Pinpoint the cell where the given text exists, returning its [x, y] midpoint coordinate. 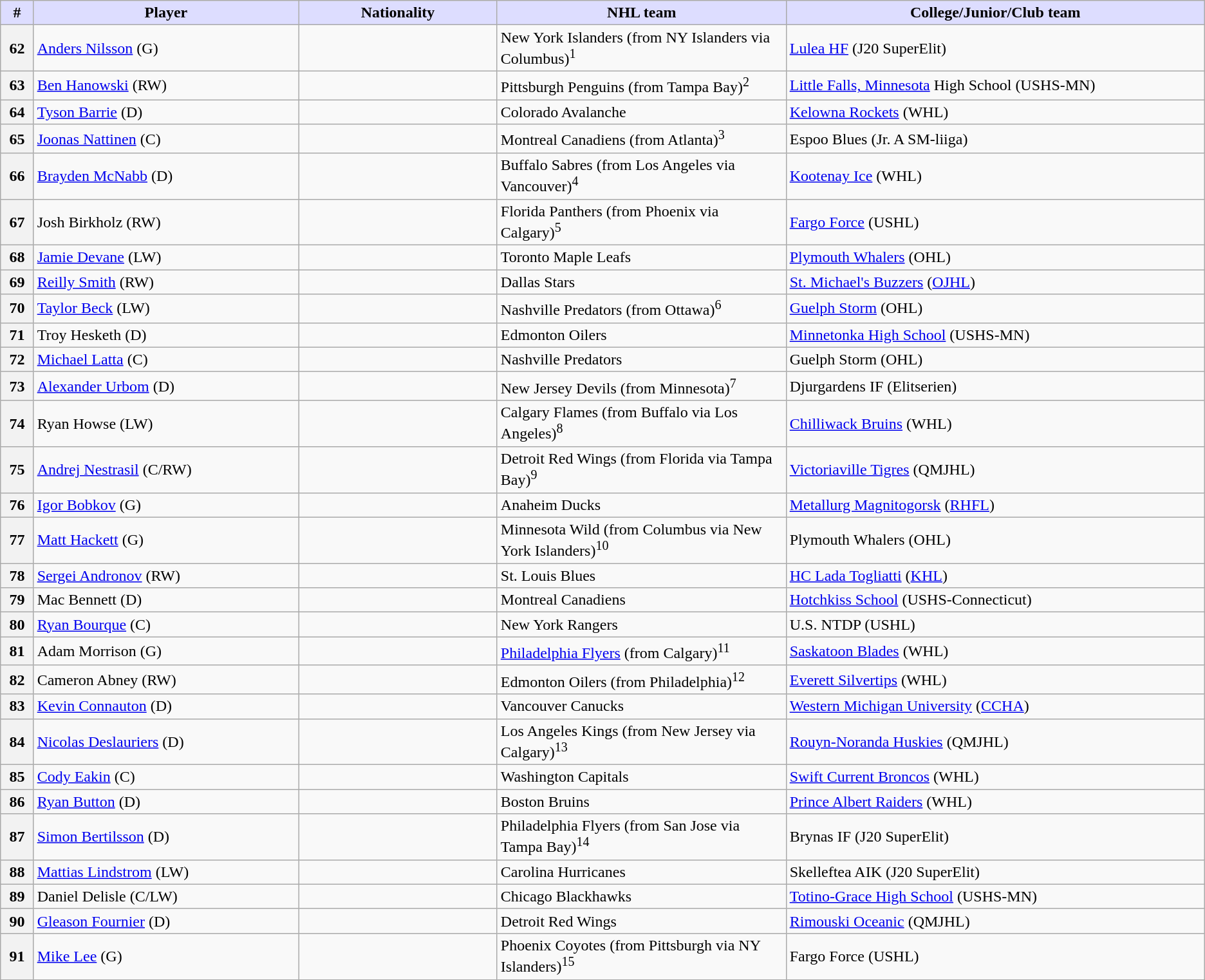
85 [17, 777]
Los Angeles Kings (from New Jersey via Calgary)13 [641, 742]
Minnetonka High School (USHS-MN) [995, 335]
Anaheim Ducks [641, 505]
Boston Bruins [641, 802]
Minnesota Wild (from Columbus via New York Islanders)10 [641, 540]
Cody Eakin (C) [166, 777]
Rimouski Oceanic (QMJHL) [995, 921]
HC Lada Togliatti (KHL) [995, 576]
Vancouver Canucks [641, 706]
Calgary Flames (from Buffalo via Los Angeles)8 [641, 424]
Djurgardens IF (Elitserien) [995, 386]
Ryan Howse (LW) [166, 424]
Mike Lee (G) [166, 957]
St. Michael's Buzzers (OJHL) [995, 282]
Dallas Stars [641, 282]
83 [17, 706]
Western Michigan University (CCHA) [995, 706]
Detroit Red Wings [641, 921]
77 [17, 540]
Montreal Canadiens [641, 600]
74 [17, 424]
Kootenay Ice (WHL) [995, 176]
Cameron Abney (RW) [166, 680]
79 [17, 600]
Chilliwack Bruins (WHL) [995, 424]
Toronto Maple Leafs [641, 258]
Ben Hanowski (RW) [166, 85]
U.S. NTDP (USHL) [995, 625]
Mac Bennett (D) [166, 600]
Saskatoon Blades (WHL) [995, 652]
Carolina Hurricanes [641, 872]
Washington Capitals [641, 777]
Tyson Barrie (D) [166, 112]
Chicago Blackhawks [641, 896]
Nationality [398, 13]
College/Junior/Club team [995, 13]
Ryan Button (D) [166, 802]
67 [17, 222]
Daniel Delisle (C/LW) [166, 896]
80 [17, 625]
Alexander Urbom (D) [166, 386]
Florida Panthers (from Phoenix via Calgary)5 [641, 222]
Nashville Predators (from Ottawa)6 [641, 309]
Prince Albert Raiders (WHL) [995, 802]
Pittsburgh Penguins (from Tampa Bay)2 [641, 85]
Everett Silvertips (WHL) [995, 680]
Troy Hesketh (D) [166, 335]
Hotchkiss School (USHS-Connecticut) [995, 600]
Andrej Nestrasil (C/RW) [166, 470]
Brynas IF (J20 SuperElit) [995, 837]
Montreal Canadiens (from Atlanta)3 [641, 139]
Edmonton Oilers (from Philadelphia)12 [641, 680]
Kelowna Rockets (WHL) [995, 112]
63 [17, 85]
Totino-Grace High School (USHS-MN) [995, 896]
Anders Nilsson (G) [166, 48]
86 [17, 802]
90 [17, 921]
Skelleftea AIK (J20 SuperElit) [995, 872]
Matt Hackett (G) [166, 540]
Simon Bertilsson (D) [166, 837]
Little Falls, Minnesota High School (USHS-MN) [995, 85]
68 [17, 258]
Joonas Nattinen (C) [166, 139]
Kevin Connauton (D) [166, 706]
Edmonton Oilers [641, 335]
Mattias Lindstrom (LW) [166, 872]
Player [166, 13]
89 [17, 896]
Phoenix Coyotes (from Pittsburgh via NY Islanders)15 [641, 957]
91 [17, 957]
66 [17, 176]
84 [17, 742]
Michael Latta (C) [166, 359]
Philadelphia Flyers (from Calgary)11 [641, 652]
69 [17, 282]
88 [17, 872]
62 [17, 48]
Igor Bobkov (G) [166, 505]
Victoriaville Tigres (QMJHL) [995, 470]
Gleason Fournier (D) [166, 921]
Jamie Devane (LW) [166, 258]
Rouyn-Noranda Huskies (QMJHL) [995, 742]
81 [17, 652]
71 [17, 335]
NHL team [641, 13]
70 [17, 309]
Taylor Beck (LW) [166, 309]
Adam Morrison (G) [166, 652]
76 [17, 505]
Reilly Smith (RW) [166, 282]
Colorado Avalanche [641, 112]
78 [17, 576]
# [17, 13]
New Jersey Devils (from Minnesota)7 [641, 386]
Ryan Bourque (C) [166, 625]
Sergei Andronov (RW) [166, 576]
Swift Current Broncos (WHL) [995, 777]
Espoo Blues (Jr. A SM-liiga) [995, 139]
87 [17, 837]
72 [17, 359]
Nashville Predators [641, 359]
65 [17, 139]
Brayden McNabb (D) [166, 176]
Detroit Red Wings (from Florida via Tampa Bay)9 [641, 470]
Josh Birkholz (RW) [166, 222]
New York Rangers [641, 625]
64 [17, 112]
New York Islanders (from NY Islanders via Columbus)1 [641, 48]
Metallurg Magnitogorsk (RHFL) [995, 505]
73 [17, 386]
Nicolas Deslauriers (D) [166, 742]
St. Louis Blues [641, 576]
75 [17, 470]
Lulea HF (J20 SuperElit) [995, 48]
Philadelphia Flyers (from San Jose via Tampa Bay)14 [641, 837]
82 [17, 680]
Buffalo Sabres (from Los Angeles via Vancouver)4 [641, 176]
